For the text-containing cell, return its midpoint in [x, y] coordinate format. 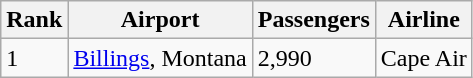
Billings, Montana [160, 58]
2,990 [314, 58]
Airport [160, 20]
1 [34, 58]
Rank [34, 20]
Airline [424, 20]
Cape Air [424, 58]
Passengers [314, 20]
